Scan for the cell matching the given text and deliver its [X, Y] coordinate at center. 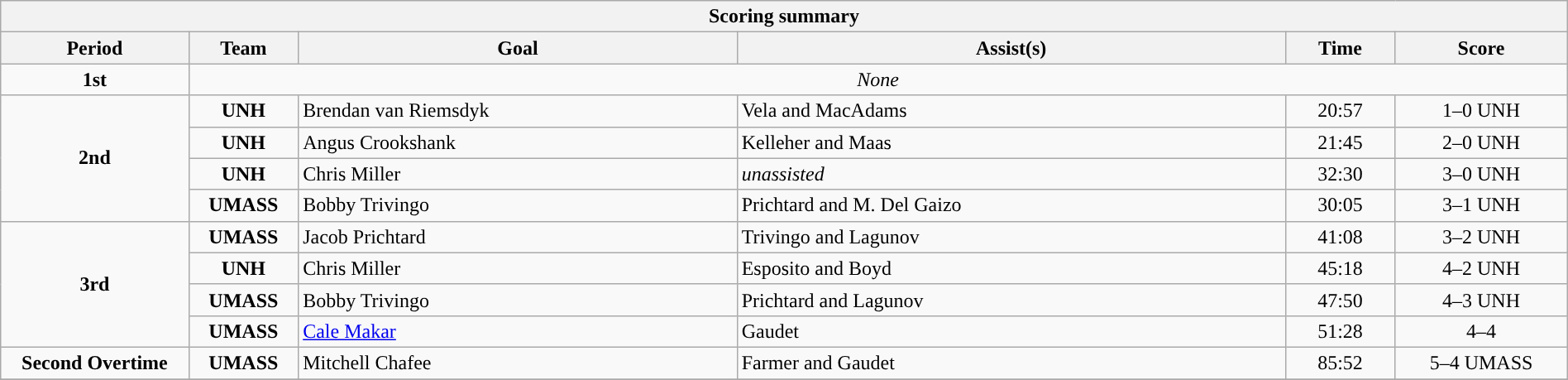
2nd [94, 158]
Cale Makar [518, 331]
32:30 [1340, 174]
unassisted [1011, 174]
20:57 [1340, 111]
4–3 UNH [1481, 300]
2–0 UNH [1481, 142]
85:52 [1340, 363]
Time [1340, 48]
3–1 UNH [1481, 205]
3–0 UNH [1481, 174]
3rd [94, 284]
Gaudet [1011, 331]
Kelleher and Maas [1011, 142]
21:45 [1340, 142]
Prichtard and Lagunov [1011, 300]
Vela and MacAdams [1011, 111]
Mitchell Chafee [518, 363]
Jacob Prichtard [518, 237]
4–2 UNH [1481, 268]
3–2 UNH [1481, 237]
1st [94, 79]
Goal [518, 48]
Scoring summary [784, 17]
5–4 UMASS [1481, 363]
30:05 [1340, 205]
Angus Crookshank [518, 142]
Esposito and Boyd [1011, 268]
1–0 UNH [1481, 111]
Second Overtime [94, 363]
Team [243, 48]
47:50 [1340, 300]
Prichtard and M. Del Gaizo [1011, 205]
Assist(s) [1011, 48]
41:08 [1340, 237]
4–4 [1481, 331]
None [878, 79]
51:28 [1340, 331]
Score [1481, 48]
Brendan van Riemsdyk [518, 111]
Farmer and Gaudet [1011, 363]
45:18 [1340, 268]
Period [94, 48]
Trivingo and Lagunov [1011, 237]
